Pinpoint the cell where the given text exists, returning its [x, y] midpoint coordinate. 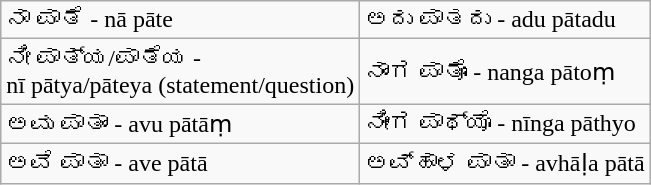
ಅವ್ಹಾಳ ಪಾತಾ - avhāḷa pātā [505, 163]
ಅವು ಪಾತಾಂ - avu pātāṃ [180, 124]
ನೀಂಗ ಪಾಥ್ಯೊ - nīnga pāthyo [505, 124]
ಅದು ಪಾತದು - adu pātadu [505, 20]
ನಾ ಪಾತೆ - nā pāte [180, 20]
ನೀ ಪಾತ್ಯ/ಪಾತೆಯ -nī pātya/pāteya (statement/question) [180, 72]
ನಾಂಗ ಪಾತೊಂ - nanga pātoṃ [505, 72]
ಅವೆ ಪಾತಾ - ave pātā [180, 163]
